Provide the (X, Y) coordinate of the cell's center where the given text is located.  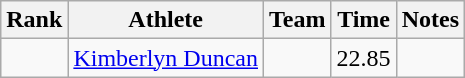
Rank (34, 20)
22.85 (364, 58)
Time (364, 20)
Athlete (166, 20)
Kimberlyn Duncan (166, 58)
Notes (430, 20)
Team (298, 20)
